Detect which cell encompasses the target text, then output its (x, y) center coordinate. 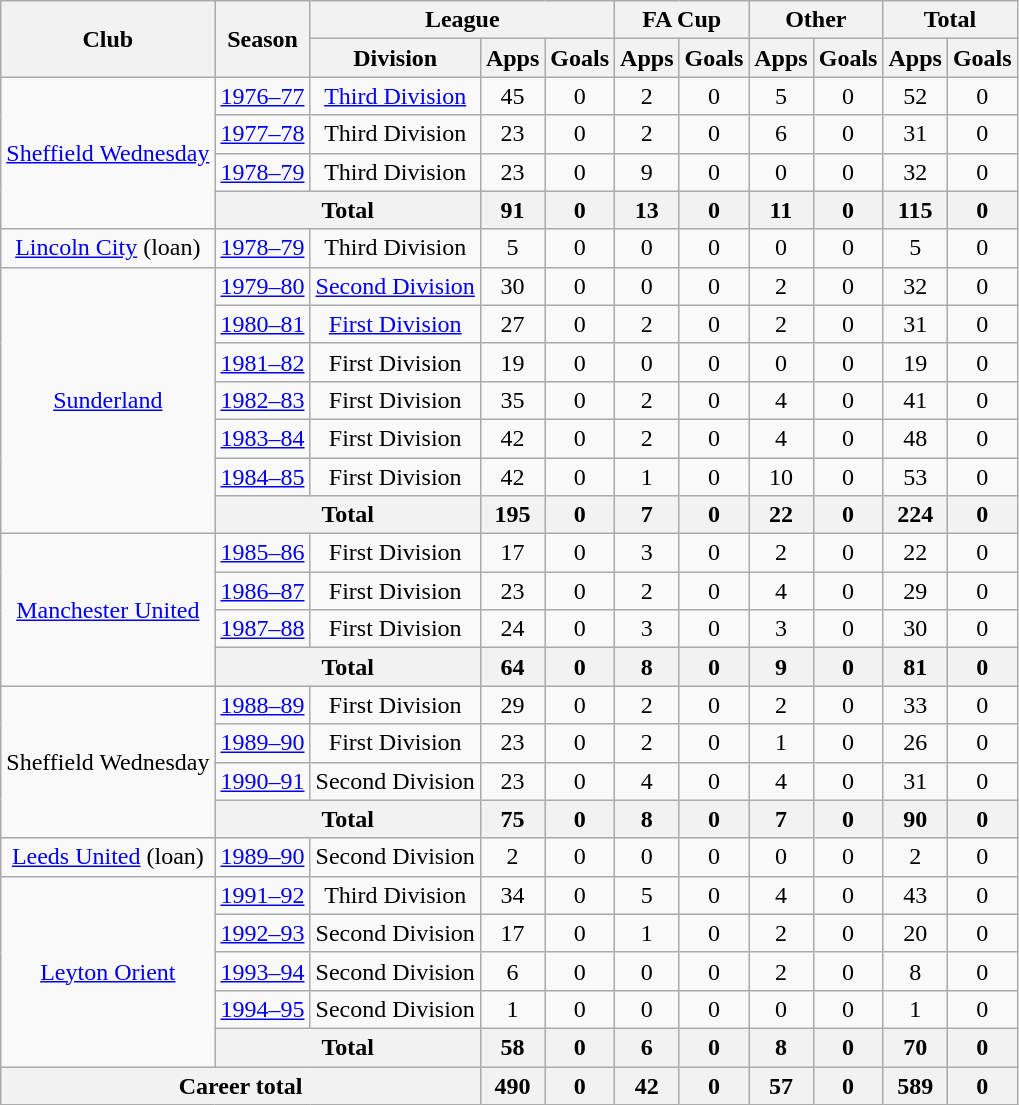
11 (781, 210)
57 (781, 1085)
1977–78 (262, 134)
490 (512, 1085)
91 (512, 210)
224 (915, 515)
64 (512, 667)
1980–81 (262, 324)
Other (816, 20)
1976–77 (262, 96)
1984–85 (262, 477)
10 (781, 477)
Club (108, 39)
58 (512, 1047)
1987–88 (262, 629)
195 (512, 515)
20 (915, 933)
1985–86 (262, 553)
1991–92 (262, 895)
41 (915, 400)
13 (647, 210)
26 (915, 743)
27 (512, 324)
1986–87 (262, 591)
52 (915, 96)
70 (915, 1047)
45 (512, 96)
1990–91 (262, 781)
Career total (241, 1085)
Lincoln City (loan) (108, 248)
Leeds United (loan) (108, 857)
24 (512, 629)
90 (915, 819)
34 (512, 895)
35 (512, 400)
1994–95 (262, 1009)
1983–84 (262, 438)
1979–80 (262, 286)
33 (915, 705)
1993–94 (262, 971)
53 (915, 477)
81 (915, 667)
Manchester United (108, 610)
1988–89 (262, 705)
589 (915, 1085)
Leyton Orient (108, 971)
43 (915, 895)
1981–82 (262, 362)
1992–93 (262, 933)
75 (512, 819)
League (462, 20)
Sunderland (108, 400)
Division (395, 58)
FA Cup (682, 20)
48 (915, 438)
115 (915, 210)
Season (262, 39)
1982–83 (262, 400)
